For the text-containing cell, return its midpoint in [X, Y] coordinate format. 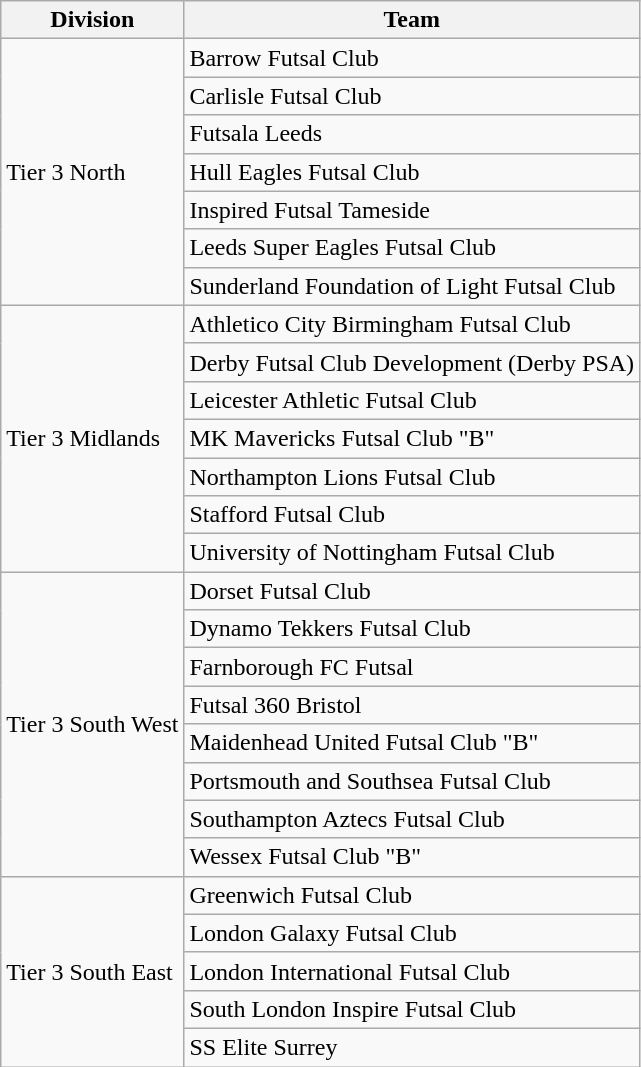
Hull Eagles Futsal Club [412, 172]
Futsal 360 Bristol [412, 705]
Tier 3 South East [92, 971]
Futsala Leeds [412, 134]
Barrow Futsal Club [412, 58]
Tier 3 North [92, 172]
Tier 3 Midlands [92, 438]
Derby Futsal Club Development (Derby PSA) [412, 362]
Portsmouth and Southsea Futsal Club [412, 781]
Tier 3 South West [92, 724]
Inspired Futsal Tameside [412, 210]
SS Elite Surrey [412, 1047]
Stafford Futsal Club [412, 515]
South London Inspire Futsal Club [412, 1009]
University of Nottingham Futsal Club [412, 553]
Division [92, 20]
Sunderland Foundation of Light Futsal Club [412, 286]
Dorset Futsal Club [412, 591]
Greenwich Futsal Club [412, 895]
Maidenhead United Futsal Club "B" [412, 743]
London Galaxy Futsal Club [412, 933]
Team [412, 20]
MK Mavericks Futsal Club "B" [412, 438]
Northampton Lions Futsal Club [412, 477]
Farnborough FC Futsal [412, 667]
Athletico City Birmingham Futsal Club [412, 324]
Leeds Super Eagles Futsal Club [412, 248]
Wessex Futsal Club "B" [412, 857]
London International Futsal Club [412, 971]
Dynamo Tekkers Futsal Club [412, 629]
Carlisle Futsal Club [412, 96]
Southampton Aztecs Futsal Club [412, 819]
Leicester Athletic Futsal Club [412, 400]
